Return (X, Y) of the center of cell containing provided text 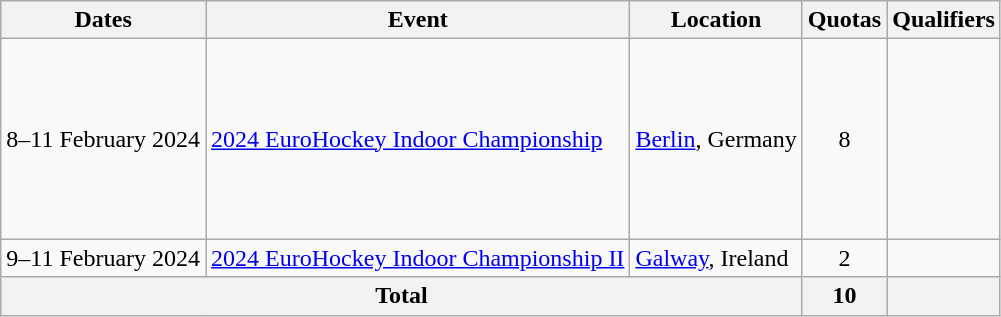
Galway, Ireland (716, 258)
Berlin, Germany (716, 139)
2 (844, 258)
Total (402, 296)
2024 EuroHockey Indoor Championship (418, 139)
Location (716, 20)
8–11 February 2024 (104, 139)
10 (844, 296)
2024 EuroHockey Indoor Championship II (418, 258)
8 (844, 139)
Dates (104, 20)
9–11 February 2024 (104, 258)
Qualifiers (944, 20)
Event (418, 20)
Quotas (844, 20)
